Output the [X, Y] coordinate of the center of the cell containing the given text.  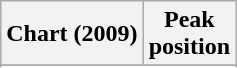
Chart (2009) [72, 34]
Peakposition [189, 34]
